Pinpoint the cell where the given text exists, returning its [x, y] midpoint coordinate. 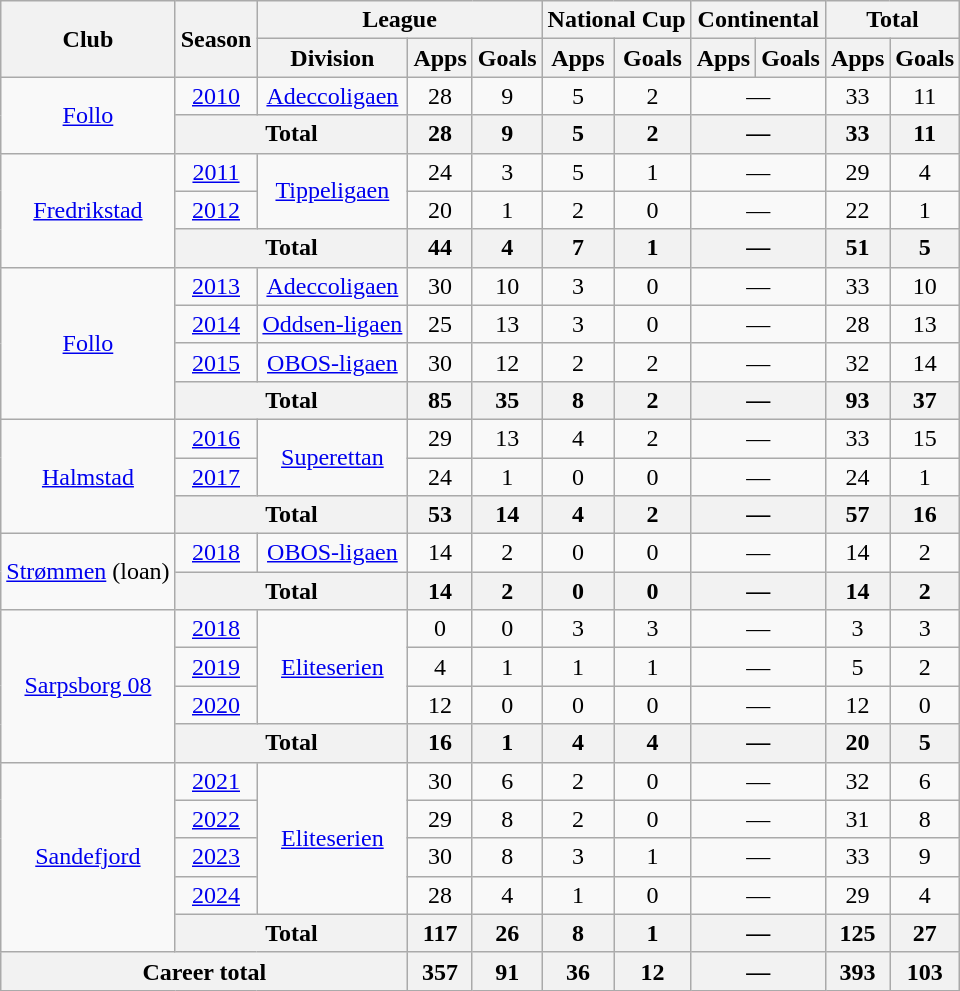
Division [332, 58]
2017 [216, 477]
2024 [216, 895]
2023 [216, 857]
125 [857, 933]
2020 [216, 705]
53 [440, 515]
103 [925, 971]
Oddsen-ligaen [332, 324]
15 [925, 438]
Continental [758, 20]
51 [857, 248]
31 [857, 819]
2013 [216, 286]
Fredrikstad [88, 210]
2022 [216, 819]
League [400, 20]
36 [578, 971]
2011 [216, 172]
2010 [216, 96]
National Cup [616, 20]
2019 [216, 667]
Sandefjord [88, 857]
35 [507, 400]
2016 [216, 438]
393 [857, 971]
357 [440, 971]
2012 [216, 210]
22 [857, 210]
Season [216, 39]
Career total [204, 971]
44 [440, 248]
Sarpsborg 08 [88, 686]
57 [857, 515]
Halmstad [88, 476]
37 [925, 400]
2015 [216, 362]
2021 [216, 781]
85 [440, 400]
7 [578, 248]
26 [507, 933]
93 [857, 400]
25 [440, 324]
91 [507, 971]
Superettan [332, 457]
117 [440, 933]
Club [88, 39]
Tippeligaen [332, 191]
Strømmen (loan) [88, 572]
27 [925, 933]
2014 [216, 324]
